Pinpoint the cell where the given text exists, returning its (x, y) midpoint coordinate. 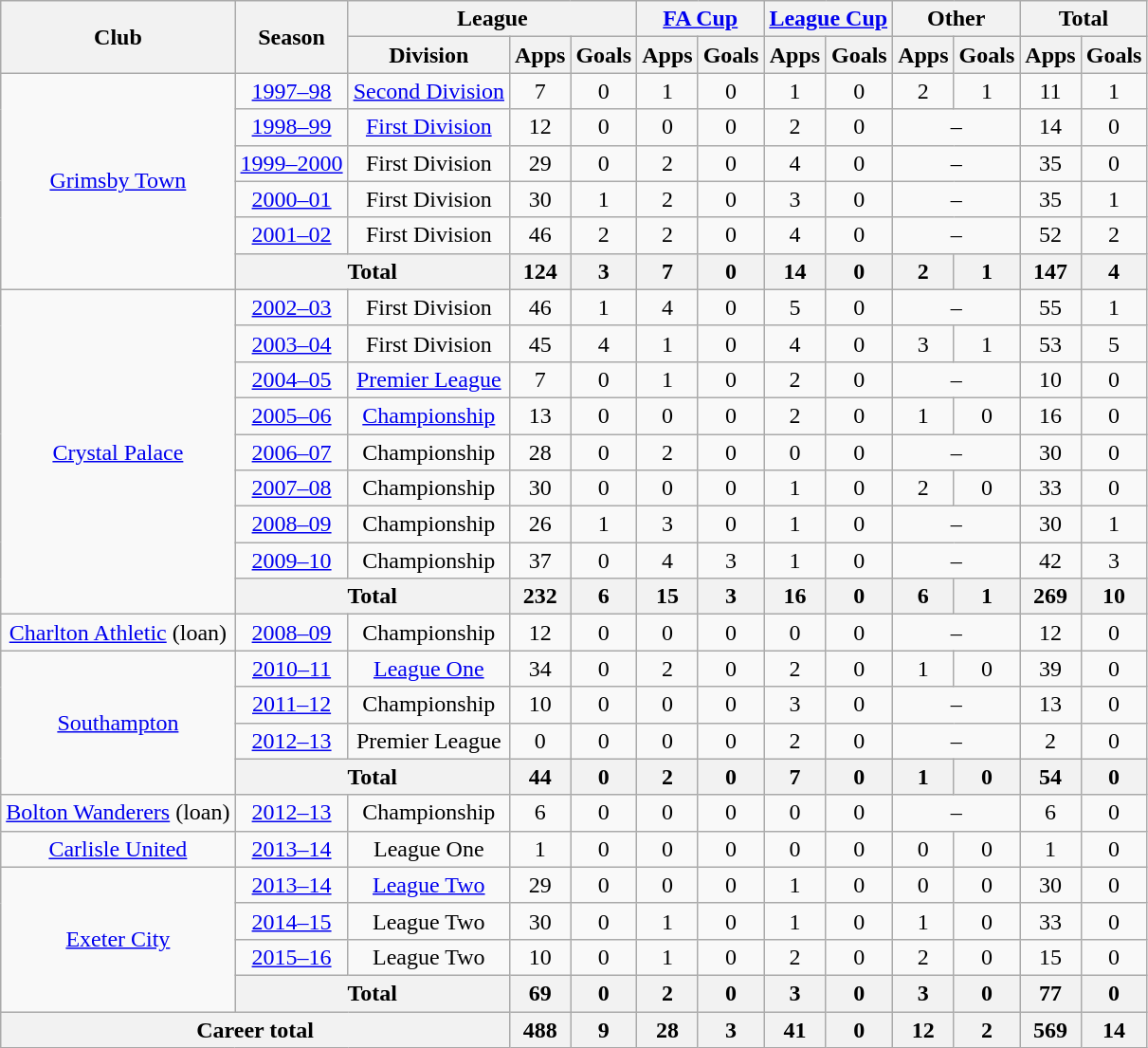
Club (118, 37)
37 (539, 561)
FA Cup (701, 19)
11 (1050, 91)
Crystal Palace (118, 451)
488 (539, 1029)
34 (539, 669)
Career total (256, 1029)
69 (539, 993)
41 (794, 1029)
54 (1050, 777)
Bolton Wanderers (loan) (118, 813)
77 (1050, 993)
Division (428, 55)
269 (1050, 597)
39 (1050, 669)
Second Division (428, 91)
26 (539, 524)
League Cup (829, 19)
2005–06 (292, 415)
2007–08 (292, 488)
2011–12 (292, 705)
2004–05 (292, 379)
124 (539, 271)
2009–10 (292, 561)
2015–16 (292, 957)
Southampton (118, 723)
Exeter City (118, 939)
2003–04 (292, 343)
42 (1050, 561)
1999–2000 (292, 163)
2006–07 (292, 452)
2002–03 (292, 307)
2001–02 (292, 235)
53 (1050, 343)
232 (539, 597)
2010–11 (292, 669)
Other (957, 19)
44 (539, 777)
1998–99 (292, 127)
Season (292, 37)
147 (1050, 271)
45 (539, 343)
Grimsby Town (118, 181)
52 (1050, 235)
2000–01 (292, 199)
1997–98 (292, 91)
Carlisle United (118, 849)
League (493, 19)
2014–15 (292, 921)
Charlton Athletic (loan) (118, 633)
9 (604, 1029)
569 (1050, 1029)
55 (1050, 307)
